Scan for the cell matching the given text and deliver its [x, y] coordinate at center. 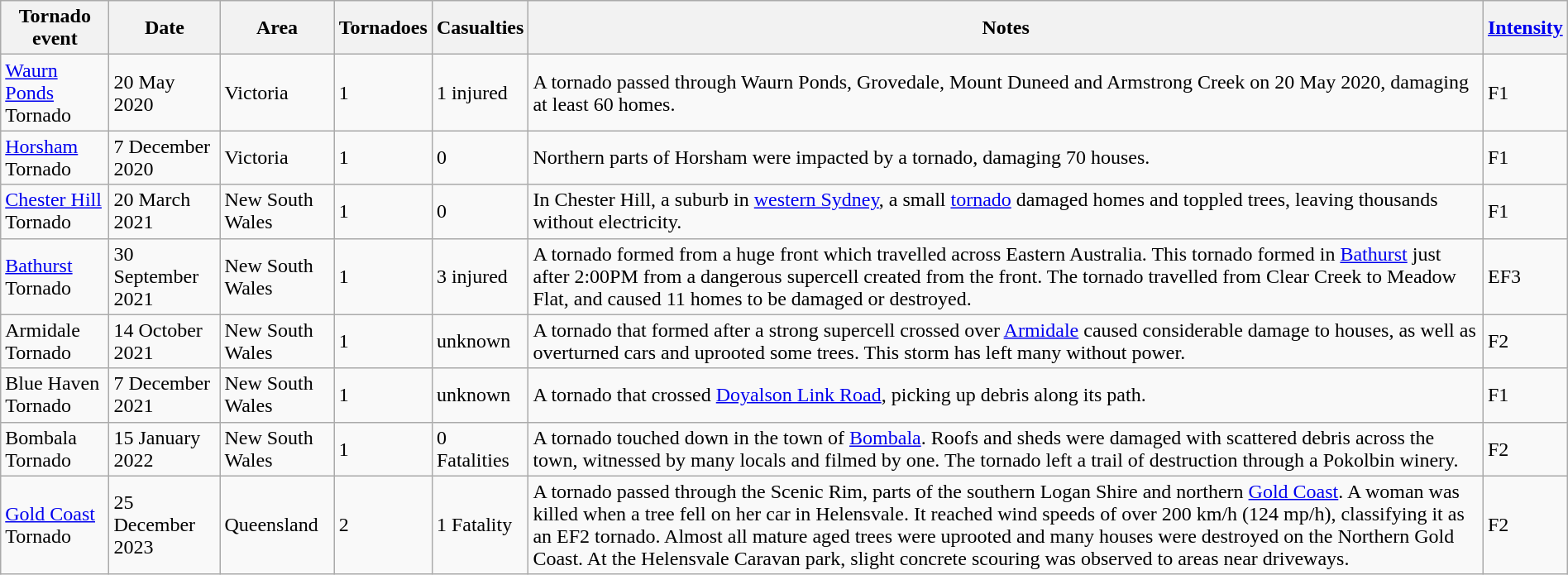
20 May 2020 [165, 93]
In Chester Hill, a suburb in western Sydney, a small tornado damaged homes and toppled trees, leaving thousands without electricity. [1006, 212]
Date [165, 28]
1 injured [480, 93]
Notes [1006, 28]
Gold Coast Tornado [55, 525]
Bathurst Tornado [55, 276]
Casualties [480, 28]
7 December 2021 [165, 395]
30 September 2021 [165, 276]
Queensland [277, 525]
Northern parts of Horsham were impacted by a tornado, damaging 70 houses. [1006, 157]
Intensity [1525, 28]
Tornadoes [383, 28]
0 Fatalities [480, 448]
Armidale Tornado [55, 341]
25 December 2023 [165, 525]
Area [277, 28]
A tornado passed through Waurn Ponds, Grovedale, Mount Duneed and Armstrong Creek on 20 May 2020, damaging at least 60 homes. [1006, 93]
Tornado event [55, 28]
Bombala Tornado [55, 448]
EF3 [1525, 276]
20 March 2021 [165, 212]
7 December 2020 [165, 157]
A tornado that crossed Doyalson Link Road, picking up debris along its path. [1006, 395]
15 January 2022 [165, 448]
2 [383, 525]
14 October 2021 [165, 341]
Horsham Tornado [55, 157]
1 Fatality [480, 525]
Waurn Ponds Tornado [55, 93]
3 injured [480, 276]
Blue Haven Tornado [55, 395]
Chester Hill Tornado [55, 212]
